Search for the cell housing the specified text and yield its (x, y) center coordinate. 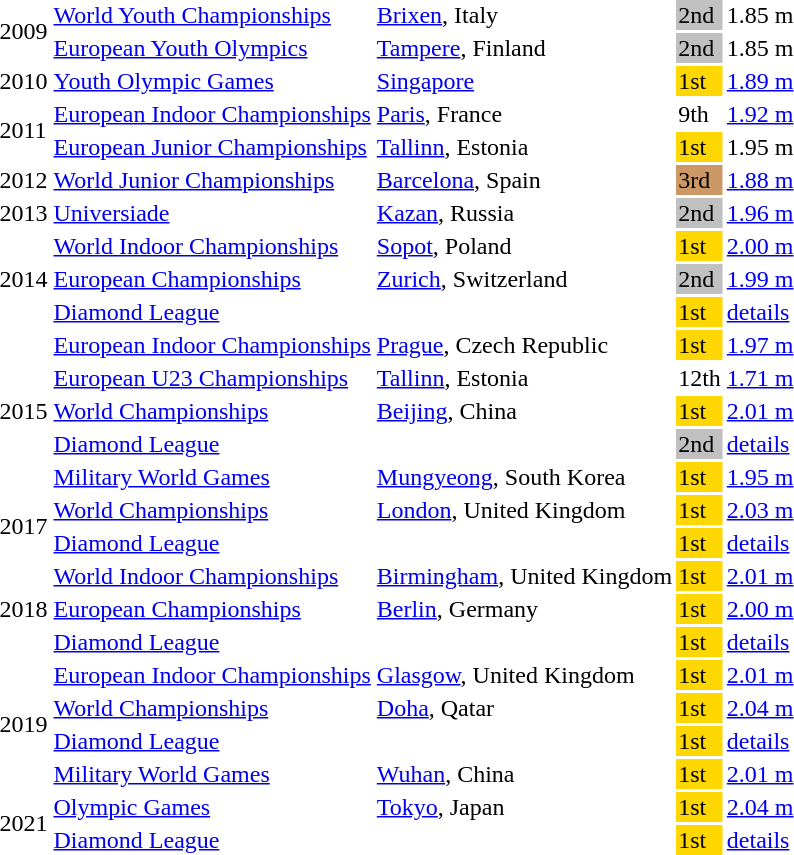
World Youth Championships (212, 15)
Wuhan, China (524, 774)
Barcelona, Spain (524, 180)
Prague, Czech Republic (524, 345)
3rd (700, 180)
European Youth Olympics (212, 48)
12th (700, 378)
Brixen, Italy (524, 15)
World Junior Championships (212, 180)
European U23 Championships (212, 378)
Sopot, Poland (524, 246)
European Junior Championships (212, 147)
Olympic Games (212, 807)
Singapore (524, 81)
Universiade (212, 213)
Birmingham, United Kingdom (524, 576)
Paris, France (524, 114)
London, United Kingdom (524, 510)
Zurich, Switzerland (524, 279)
Youth Olympic Games (212, 81)
Mungyeong, South Korea (524, 477)
Tokyo, Japan (524, 807)
Glasgow, United Kingdom (524, 675)
Tampere, Finland (524, 48)
9th (700, 114)
Doha, Qatar (524, 708)
Berlin, Germany (524, 609)
Beijing, China (524, 411)
Kazan, Russia (524, 213)
